Scan for the cell matching the given text and deliver its (x, y) coordinate at center. 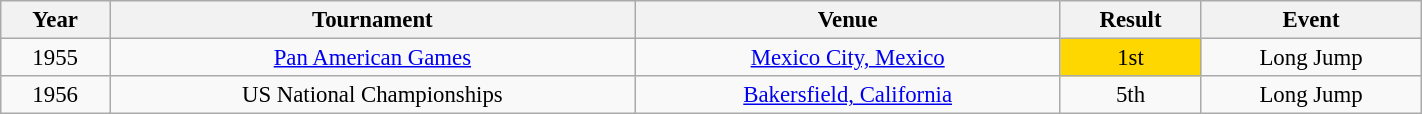
Result (1130, 20)
1956 (56, 95)
1st (1130, 58)
Year (56, 20)
Pan American Games (373, 58)
5th (1130, 95)
Bakersfield, California (848, 95)
1955 (56, 58)
Event (1311, 20)
Venue (848, 20)
Tournament (373, 20)
Mexico City, Mexico (848, 58)
US National Championships (373, 95)
